Return [x, y] of the center of cell containing provided text 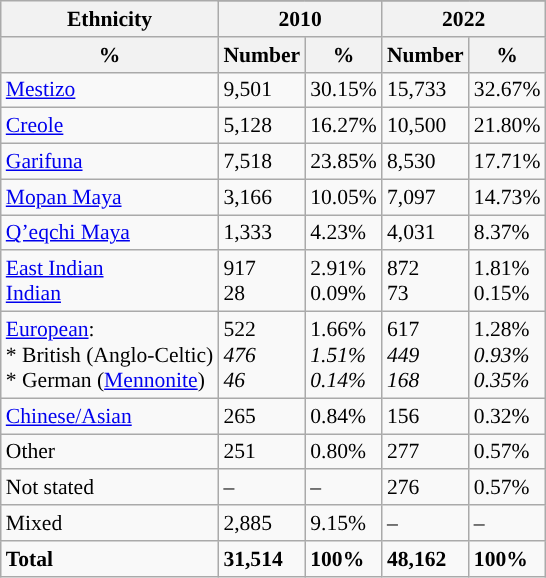
91728 [262, 282]
East IndianIndian [110, 282]
3,166 [262, 197]
4.23% [344, 233]
Chinese/Asian [110, 416]
Creole [110, 126]
32.67% [508, 90]
Garifuna [110, 162]
0.80% [344, 452]
2,885 [262, 523]
52247646 [262, 356]
276 [426, 488]
277 [426, 452]
156 [426, 416]
10.05% [344, 197]
Mestizo [110, 90]
European:* British (Anglo-Celtic)* German (Mennonite) [110, 356]
4,031 [426, 233]
9.15% [344, 523]
7,518 [262, 162]
2022 [464, 19]
17.71% [508, 162]
1.81%0.15% [508, 282]
0.32% [508, 416]
8,530 [426, 162]
31,514 [262, 559]
9,501 [262, 90]
23.85% [344, 162]
8.37% [508, 233]
10,500 [426, 126]
1.28%0.93%0.35% [508, 356]
Not stated [110, 488]
1,333 [262, 233]
48,162 [426, 559]
21.80% [508, 126]
617449168 [426, 356]
Mopan Maya [110, 197]
16.27% [344, 126]
0.84% [344, 416]
2010 [300, 19]
7,097 [426, 197]
Total [110, 559]
Mixed [110, 523]
30.15% [344, 90]
87273 [426, 282]
14.73% [508, 197]
2.91%0.09% [344, 282]
Other [110, 452]
251 [262, 452]
Ethnicity [110, 19]
15,733 [426, 90]
Qʼeqchi Maya [110, 233]
5,128 [262, 126]
1.66%1.51%0.14% [344, 356]
265 [262, 416]
